Identify which cell holds the provided text, then report its [X, Y] central coordinate. 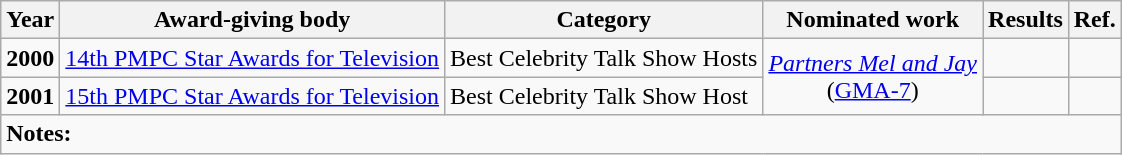
2001 [30, 96]
Ref. [1094, 20]
Year [30, 20]
Results [1026, 20]
Best Celebrity Talk Show Hosts [604, 58]
Partners Mel and Jay(GMA-7) [873, 77]
Award-giving body [252, 20]
2000 [30, 58]
Nominated work [873, 20]
Category [604, 20]
Best Celebrity Talk Show Host [604, 96]
Notes: [562, 134]
15th PMPC Star Awards for Television [252, 96]
14th PMPC Star Awards for Television [252, 58]
